Extract the (X, Y) coordinate from the center of the cell holding the provided text.  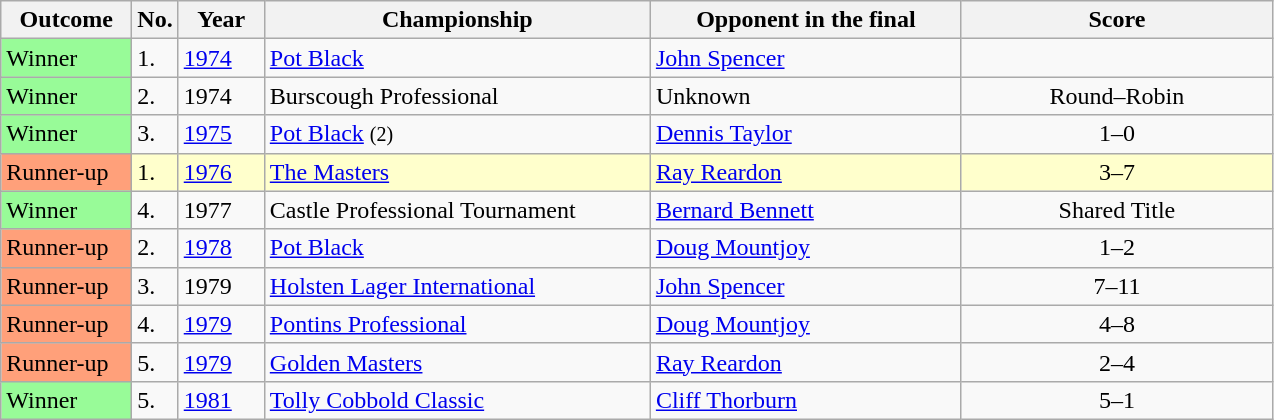
1978 (221, 248)
Pot Black (2) (457, 134)
Championship (457, 20)
5–1 (1116, 400)
1–2 (1116, 248)
Burscough Professional (457, 96)
Outcome (66, 20)
1–0 (1116, 134)
Unknown (806, 96)
Opponent in the final (806, 20)
7–11 (1116, 286)
1976 (221, 172)
Bernard Bennett (806, 210)
Holsten Lager International (457, 286)
The Masters (457, 172)
Year (221, 20)
1977 (221, 210)
Score (1116, 20)
Castle Professional Tournament (457, 210)
1981 (221, 400)
Tolly Cobbold Classic (457, 400)
Pontins Professional (457, 324)
No. (155, 20)
Dennis Taylor (806, 134)
Golden Masters (457, 362)
Round–Robin (1116, 96)
2–4 (1116, 362)
Cliff Thorburn (806, 400)
4–8 (1116, 324)
1975 (221, 134)
3–7 (1116, 172)
Shared Title (1116, 210)
